Capture the cell that displays the provided text and extract its (X, Y) central coordinate. 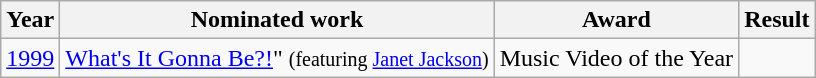
1999 (30, 58)
Nominated work (277, 20)
Award (616, 20)
Year (30, 20)
What's It Gonna Be?!" (featuring Janet Jackson) (277, 58)
Result (777, 20)
Music Video of the Year (616, 58)
